Find where the given text appears and provide that cell's center as [X, Y] coordinate. 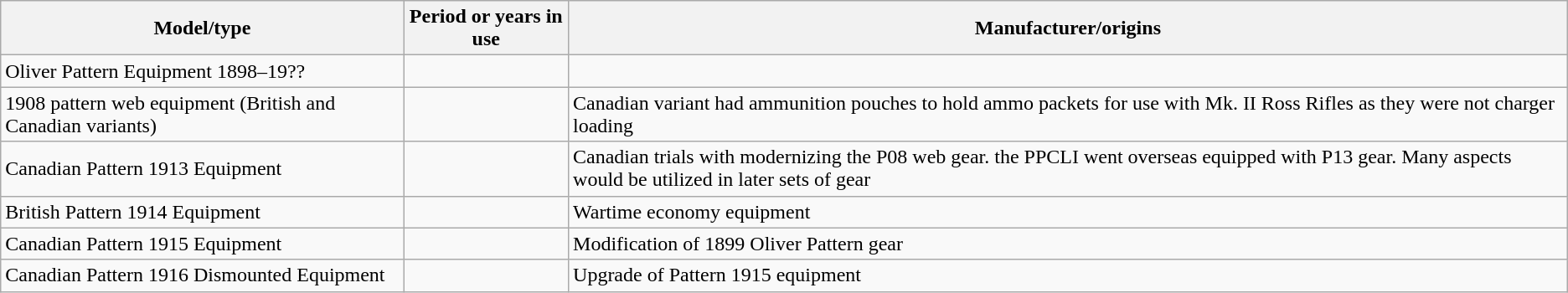
Wartime economy equipment [1069, 212]
Period or years in use [486, 28]
Canadian Pattern 1916 Dismounted Equipment [203, 275]
Oliver Pattern Equipment 1898–19?? [203, 71]
Upgrade of Pattern 1915 equipment [1069, 275]
Canadian variant had ammunition pouches to hold ammo packets for use with Mk. II Ross Rifles as they were not charger loading [1069, 114]
Modification of 1899 Oliver Pattern gear [1069, 244]
Canadian Pattern 1915 Equipment [203, 244]
Model/type [203, 28]
1908 pattern web equipment (British and Canadian variants) [203, 114]
Canadian Pattern 1913 Equipment [203, 169]
Manufacturer/origins [1069, 28]
British Pattern 1914 Equipment [203, 212]
